Return the [X, Y] coordinate for the center point of the cell that contains the specified text.  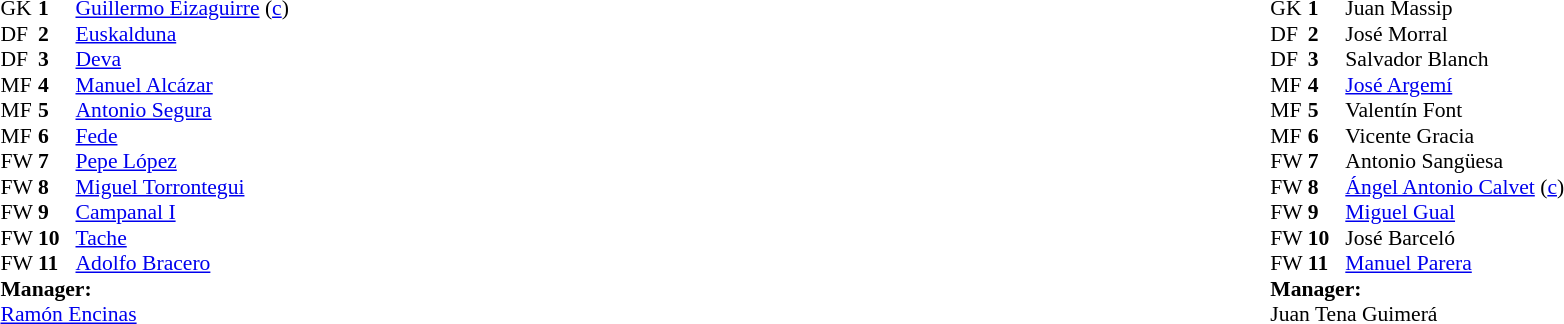
Tache [182, 238]
Salvador Blanch [1454, 59]
José Morral [1454, 34]
Deva [182, 59]
Manuel Alcázar [182, 85]
Miguel Torrontegui [182, 187]
Vicente Gracia [1454, 136]
Adolfo Bracero [182, 263]
José Barceló [1454, 238]
Antonio Segura [182, 111]
Miguel Gual [1454, 213]
Ángel Antonio Calvet (c) [1454, 187]
Manuel Parera [1454, 263]
Valentín Font [1454, 111]
Euskalduna [182, 34]
Fede [182, 136]
Antonio Sangüesa [1454, 161]
José Argemí [1454, 85]
Pepe López [182, 161]
Campanal I [182, 213]
